Capture the cell that displays the provided text and extract its [X, Y] central coordinate. 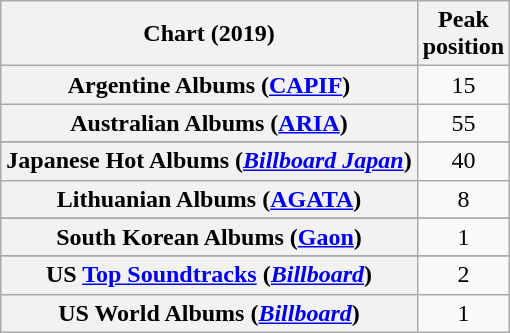
Chart (2019) [209, 34]
US Top Soundtracks (Billboard) [209, 275]
South Korean Albums (Gaon) [209, 237]
Peakposition [463, 34]
2 [463, 275]
Argentine Albums (CAPIF) [209, 85]
Australian Albums (ARIA) [209, 123]
US World Albums (Billboard) [209, 313]
15 [463, 85]
40 [463, 161]
55 [463, 123]
Lithuanian Albums (AGATA) [209, 199]
Japanese Hot Albums (Billboard Japan) [209, 161]
8 [463, 199]
